Return [x, y] of the center of cell containing provided text 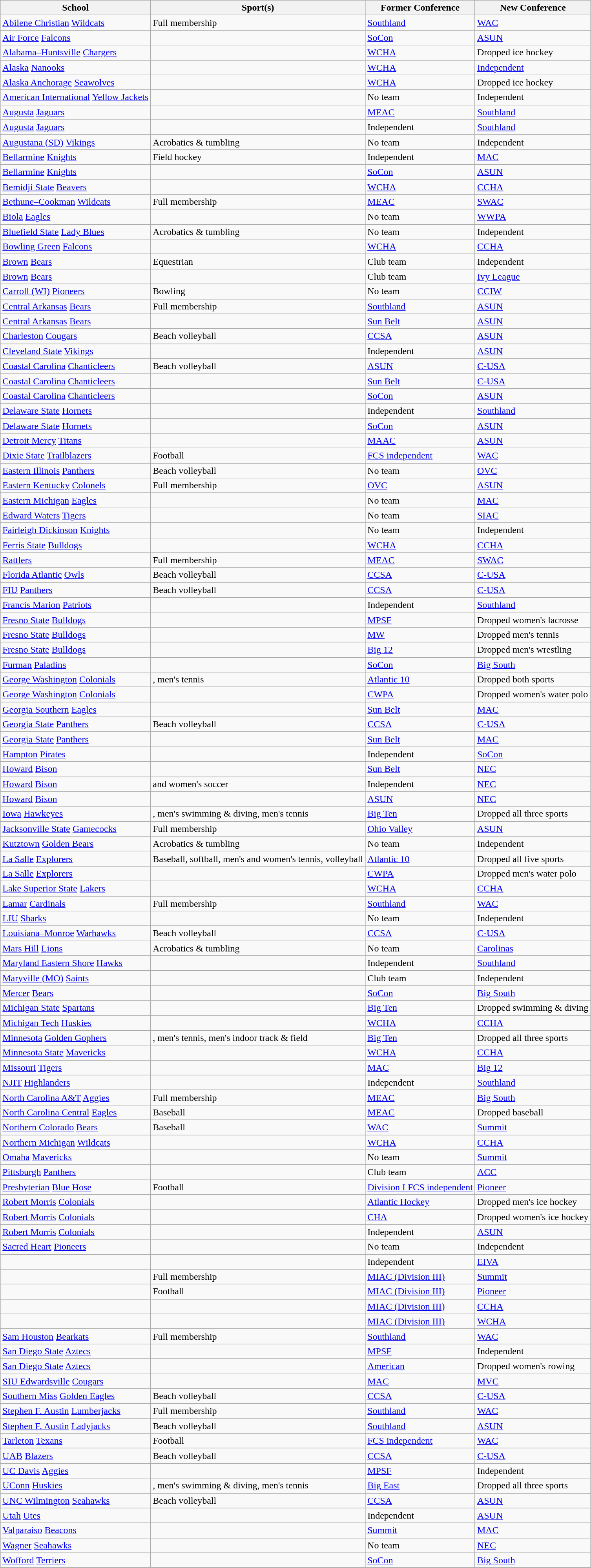
NJIT Highlanders [75, 1082]
Hampton Pirates [75, 754]
ACC [533, 1172]
School [75, 8]
Northern Michigan Wildcats [75, 1142]
SIU Edwardsville Cougars [75, 1381]
Field hockey [258, 157]
Cleveland State Vikings [75, 351]
Dropped swimming & diving [533, 1008]
Charleston Cougars [75, 336]
Dropped baseball [533, 1112]
Utah Utes [75, 1515]
Bethune–Cookman Wildcats [75, 202]
Former Conference [420, 8]
Air Force Falcons [75, 38]
CCIW [533, 291]
Minnesota State Mavericks [75, 1053]
Dropped men's tennis [533, 635]
Dropped women's lacrosse [533, 620]
Iowa Hawkeyes [75, 814]
, men's tennis, men's indoor track & field [258, 1038]
American International Yellow Jackets [75, 97]
Georgia Southern Eagles [75, 709]
Dixie State Trailblazers [75, 456]
Lake Superior State Lakers [75, 888]
Alaska Nanooks [75, 67]
Northern Colorado Bears [75, 1127]
UAB Blazers [75, 1456]
North Carolina A&T Aggies [75, 1097]
Mercer Bears [75, 993]
Louisiana–Monroe Warhawks [75, 933]
Equestrian [258, 262]
Edward Waters Tigers [75, 515]
Eastern Illinois Panthers [75, 471]
Florida Atlantic Owls [75, 575]
Dropped men's water polo [533, 873]
Carolinas [533, 948]
UNC Wilmington Seahawks [75, 1501]
MAAC [420, 441]
Tarleton Texans [75, 1441]
Detroit Mercy Titans [75, 441]
MW [420, 635]
North Carolina Central Eagles [75, 1112]
Carroll (WI) Pioneers [75, 291]
Fairleigh Dickinson Knights [75, 530]
Kutztown Golden Bears [75, 844]
Dropped women's water polo [533, 695]
Valparaiso Beacons [75, 1530]
UConn Huskies [75, 1486]
LIU Sharks [75, 919]
Southern Miss Golden Eagles [75, 1396]
, men's tennis [258, 680]
Omaha Mavericks [75, 1157]
Wofford Terriers [75, 1560]
Missouri Tigers [75, 1068]
Maryland Eastern Shore Hawks [75, 963]
Ivy League [533, 276]
Wagner Seahawks [75, 1545]
Eastern Michigan Eagles [75, 500]
UC Davis Aggies [75, 1471]
Bowling [258, 291]
Atlantic Hockey [420, 1202]
Michigan Tech Huskies [75, 1023]
Rattlers [75, 560]
Biola Eagles [75, 217]
Sacred Heart Pioneers [75, 1247]
Alaska Anchorage Seawolves [75, 82]
Bluefield State Lady Blues [75, 232]
Michigan State Spartans [75, 1008]
Dropped women's ice hockey [533, 1217]
Bemidji State Beavers [75, 187]
SIAC [533, 515]
Mars Hill Lions [75, 948]
Dropped men's wrestling [533, 649]
MVC [533, 1381]
FIU Panthers [75, 590]
Jacksonville State Gamecocks [75, 829]
Alabama–Huntsville Chargers [75, 53]
CHA [420, 1217]
Minnesota Golden Gophers [75, 1038]
Baseball, softball, men's and women's tennis, volleyball [258, 859]
Dropped all five sports [533, 859]
and women's soccer [258, 784]
Francis Marion Patriots [75, 605]
Sport(s) [258, 8]
Big East [420, 1486]
American [420, 1366]
Abilene Christian Wildcats [75, 23]
Pittsburgh Panthers [75, 1172]
Sam Houston Bearkats [75, 1336]
Stephen F. Austin Lumberjacks [75, 1411]
EIVA [533, 1262]
Presbyterian Blue Hose [75, 1187]
Division I FCS independent [420, 1187]
Furman Paladins [75, 665]
Dropped both sports [533, 680]
Ferris State Bulldogs [75, 545]
New Conference [533, 8]
Maryville (MO) Saints [75, 978]
Dropped women's rowing [533, 1366]
Stephen F. Austin Ladyjacks [75, 1426]
Lamar Cardinals [75, 903]
Ohio Valley [420, 829]
Bowling Green Falcons [75, 247]
WWPA [533, 217]
Augustana (SD) Vikings [75, 142]
Dropped men's ice hockey [533, 1202]
Eastern Kentucky Colonels [75, 486]
